Detect which cell encompasses the target text, then output its (x, y) center coordinate. 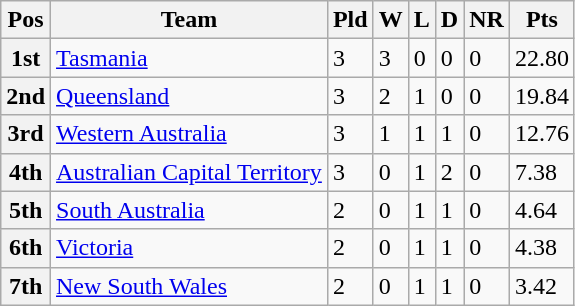
1st (26, 58)
2nd (26, 96)
Western Australia (190, 134)
12.76 (542, 134)
Victoria (190, 248)
Queensland (190, 96)
L (422, 20)
D (449, 20)
Team (190, 20)
Pld (350, 20)
Pts (542, 20)
7.38 (542, 172)
5th (26, 210)
22.80 (542, 58)
3.42 (542, 286)
Australian Capital Territory (190, 172)
4th (26, 172)
3rd (26, 134)
4.64 (542, 210)
Pos (26, 20)
W (390, 20)
New South Wales (190, 286)
NR (487, 20)
6th (26, 248)
Tasmania (190, 58)
19.84 (542, 96)
4.38 (542, 248)
7th (26, 286)
South Australia (190, 210)
